Capture the cell that displays the provided text and extract its (x, y) central coordinate. 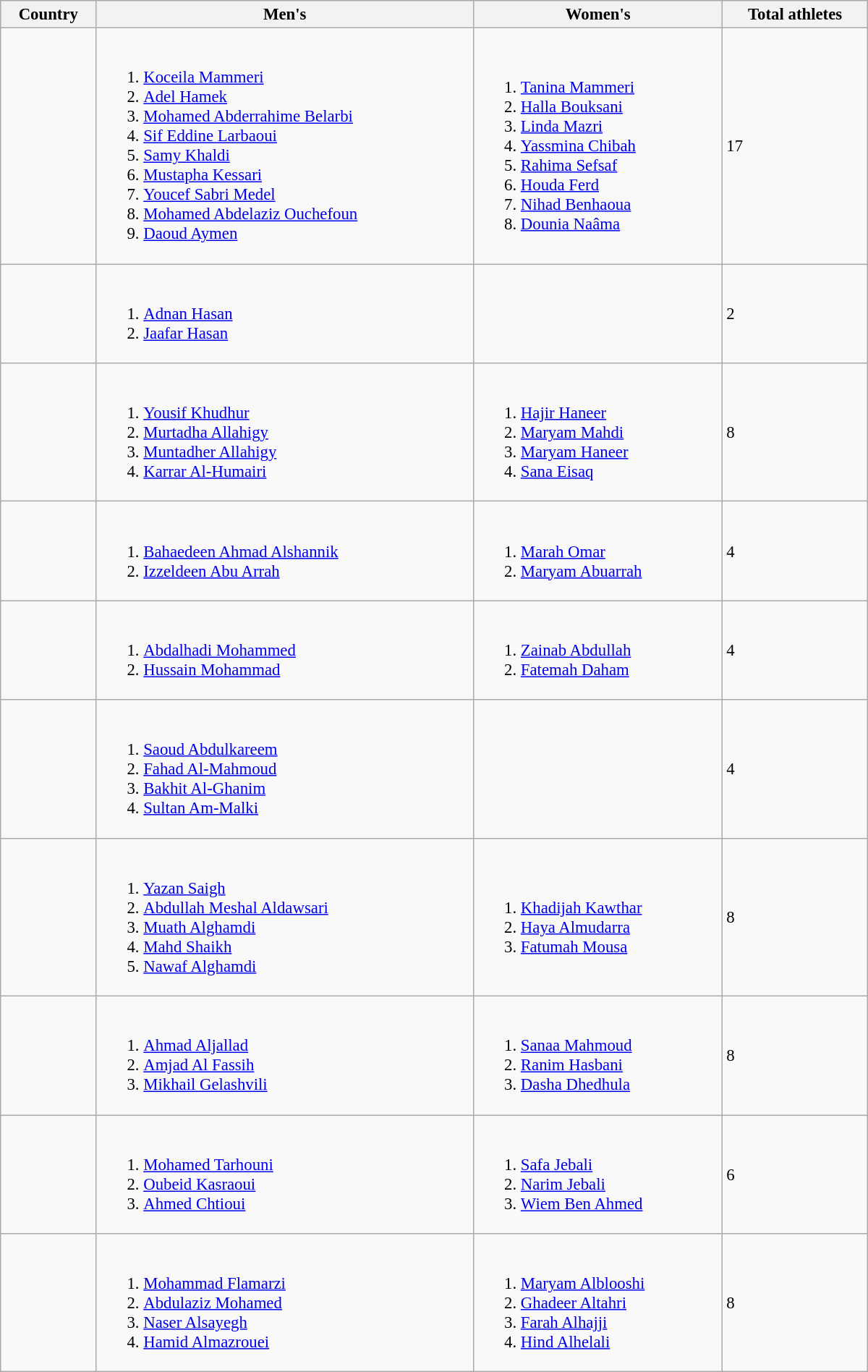
Hajir HaneerMaryam MahdiMaryam HaneerSana Eisaq (598, 433)
Yazan SaighAbdullah Meshal AldawsariMuath AlghamdiMahd ShaikhNawaf Alghamdi (285, 917)
Country (48, 14)
Zainab AbdullahFatemah Daham (598, 650)
Total athletes (795, 14)
Maryam AlblooshiGhadeer AltahriFarah AlhajjiHind Alhelali (598, 1303)
Saoud AbdulkareemFahad Al-MahmoudBakhit Al-GhanimSultan Am-Malki (285, 768)
Safa JebaliNarim JebaliWiem Ben Ahmed (598, 1174)
Adnan HasanJaafar Hasan (285, 314)
Abdalhadi MohammedHussain Mohammad (285, 650)
Yousif KhudhurMurtadha AllahigyMuntadher AllahigyKarrar Al-Humairi (285, 433)
Marah OmarMaryam Abuarrah (598, 551)
Sanaa MahmoudRanim HasbaniDasha Dhedhula (598, 1056)
Khadijah KawtharHaya AlmudarraFatumah Mousa (598, 917)
Women's (598, 14)
Mohammad FlamarziAbdulaziz MohamedNaser AlsayeghHamid Almazrouei (285, 1303)
Mohamed TarhouniOubeid KasraouiAhmed Chtioui (285, 1174)
Ahmad AljalladAmjad Al FassihMikhail Gelashvili (285, 1056)
Men's (285, 14)
17 (795, 146)
2 (795, 314)
Tanina MammeriHalla BouksaniLinda MazriYassmina ChibahRahima SefsafHouda FerdNihad BenhaouaDounia Naâma (598, 146)
6 (795, 1174)
Bahaedeen Ahmad AlshannikIzzeldeen Abu Arrah (285, 551)
